Identify which cell holds the provided text, then report its [X, Y] central coordinate. 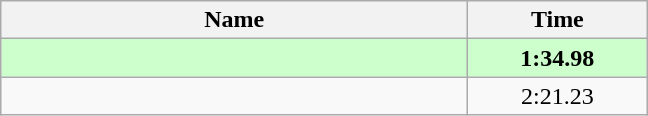
1:34.98 [558, 58]
2:21.23 [558, 96]
Name [234, 20]
Time [558, 20]
